Output the (x, y) coordinate of the center of the cell containing the given text.  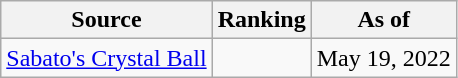
Sabato's Crystal Ball (106, 58)
Ranking (262, 20)
May 19, 2022 (384, 58)
Source (106, 20)
As of (384, 20)
